Return (X, Y) of the center of cell containing provided text 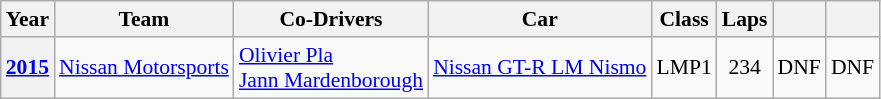
Olivier Pla Jann Mardenborough (331, 68)
Class (684, 19)
Co-Drivers (331, 19)
LMP1 (684, 68)
234 (745, 68)
Team (144, 19)
Year (28, 19)
Nissan Motorsports (144, 68)
Car (540, 19)
Nissan GT-R LM Nismo (540, 68)
2015 (28, 68)
Laps (745, 19)
